Scan for the cell matching the given text and deliver its (X, Y) coordinate at center. 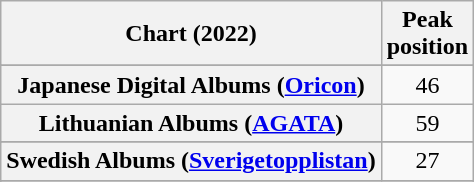
27 (427, 161)
Chart (2022) (191, 34)
59 (427, 123)
Lithuanian Albums (AGATA) (191, 123)
Japanese Digital Albums (Oricon) (191, 85)
46 (427, 85)
Swedish Albums (Sverigetopplistan) (191, 161)
Peakposition (427, 34)
